Scan for the cell matching the given text and deliver its (x, y) coordinate at center. 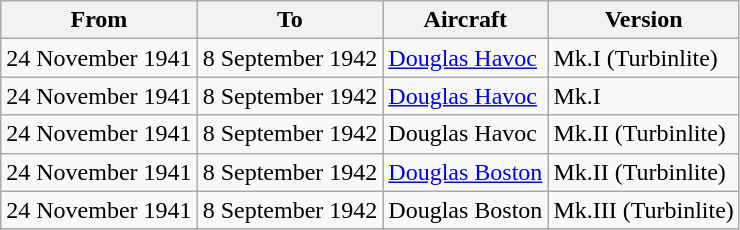
Mk.III (Turbinlite) (644, 210)
Aircraft (466, 20)
Mk.I (Turbinlite) (644, 58)
Version (644, 20)
Mk.I (644, 96)
To (290, 20)
From (99, 20)
